Return the [X, Y] coordinate for the center point of the cell that contains the specified text.  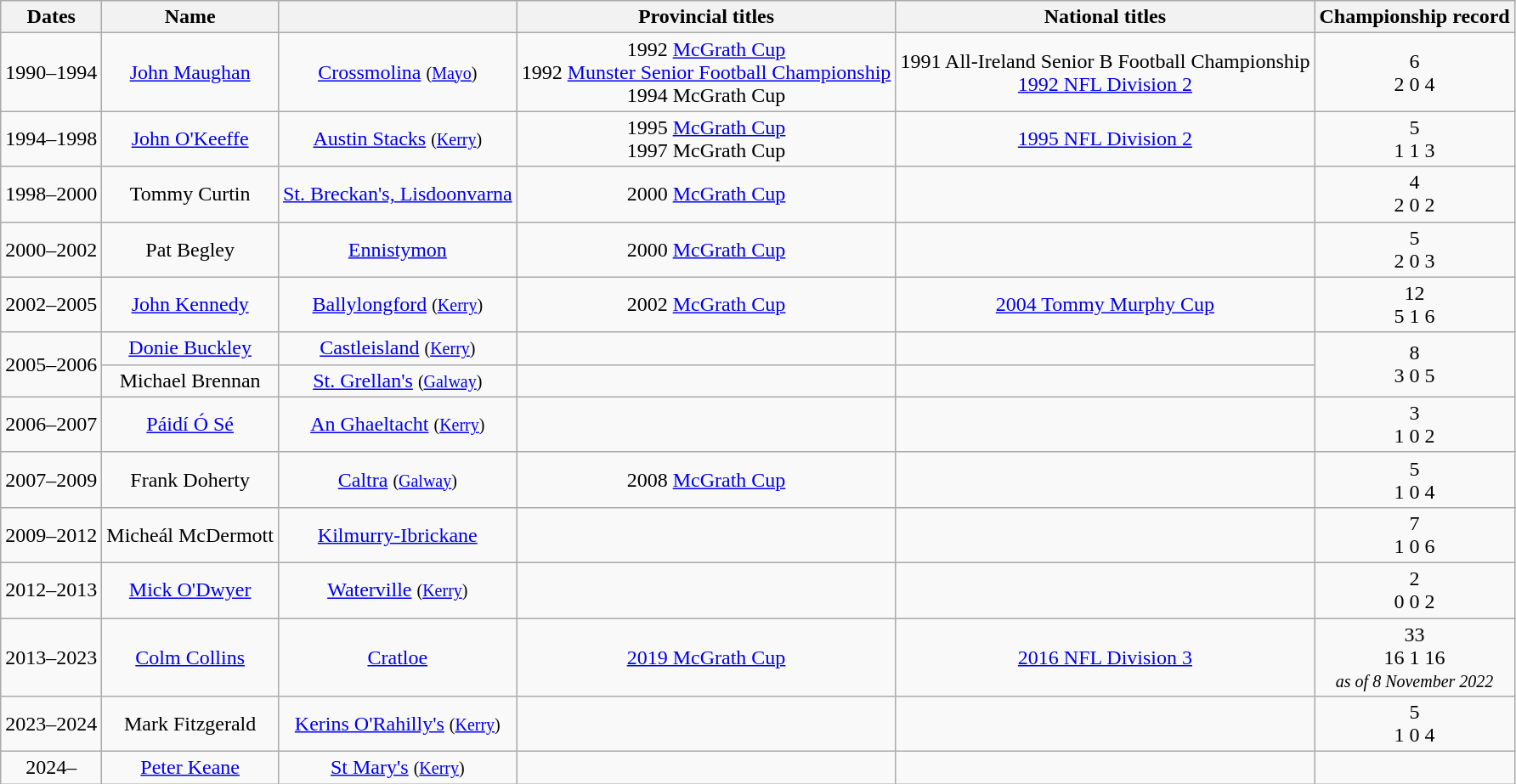
62 0 4 [1414, 72]
3316 1 16as of 8 November 2022 [1414, 657]
42 0 2 [1414, 194]
St. Breckan's, Lisdoonvarna [398, 194]
Frank Doherty [190, 479]
St Mary's (Kerry) [398, 768]
2012–2013 [51, 589]
Peter Keane [190, 768]
Name [190, 17]
1991 All-Ireland Senior B Football Championship1992 NFL Division 2 [1105, 72]
John Maughan [190, 72]
1998–2000 [51, 194]
Donie Buckley [190, 348]
Michael Brennan [190, 381]
2006–2007 [51, 425]
Ennistymon [398, 250]
Colm Collins [190, 657]
Ballylongford (Kerry) [398, 304]
71 0 6 [1414, 535]
2002–2005 [51, 304]
Tommy Curtin [190, 194]
Mark Fitzgerald [190, 724]
Mick O'Dwyer [190, 589]
Crossmolina (Mayo) [398, 72]
Pat Begley [190, 250]
2016 NFL Division 3 [1105, 657]
1994–1998 [51, 139]
2004 Tommy Murphy Cup [1105, 304]
1995 NFL Division 2 [1105, 139]
Provincial titles [706, 17]
20 0 2 [1414, 589]
Kilmurry-Ibrickane [398, 535]
2007–2009 [51, 479]
National titles [1105, 17]
2005–2006 [51, 364]
John Kennedy [190, 304]
John O'Keeffe [190, 139]
2000–2002 [51, 250]
St. Grellan's (Galway) [398, 381]
2019 McGrath Cup [706, 657]
Championship record [1414, 17]
Cratloe [398, 657]
Castleisland (Kerry) [398, 348]
1990–1994 [51, 72]
Caltra (Galway) [398, 479]
2024– [51, 768]
Kerins O'Rahilly's (Kerry) [398, 724]
2008 McGrath Cup [706, 479]
1995 McGrath Cup1997 McGrath Cup [706, 139]
31 0 2 [1414, 425]
An Ghaeltacht (Kerry) [398, 425]
2009–2012 [51, 535]
51 1 3 [1414, 139]
2023–2024 [51, 724]
Austin Stacks (Kerry) [398, 139]
1992 McGrath Cup1992 Munster Senior Football Championship1994 McGrath Cup [706, 72]
2002 McGrath Cup [706, 304]
Waterville (Kerry) [398, 589]
Páidí Ó Sé [190, 425]
52 0 3 [1414, 250]
Micheál McDermott [190, 535]
2013–2023 [51, 657]
Dates [51, 17]
125 1 6 [1414, 304]
83 0 5 [1414, 364]
